Extract the (x, y) coordinate from the center of the cell holding the provided text.  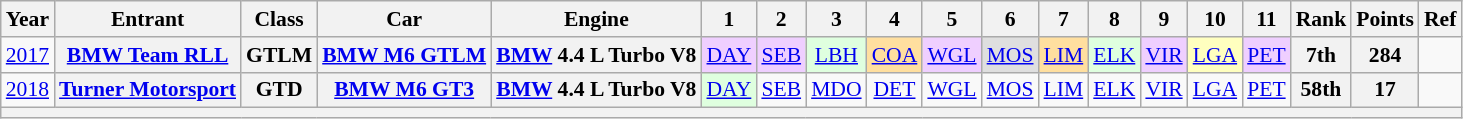
7th (1322, 55)
284 (1385, 55)
BMW Team RLL (148, 55)
2 (781, 19)
LBH (836, 55)
Turner Motorsport (148, 90)
Class (279, 19)
2017 (28, 55)
8 (1114, 19)
3 (836, 19)
1 (728, 19)
58th (1322, 90)
Year (28, 19)
MDO (836, 90)
5 (952, 19)
6 (1010, 19)
COA (895, 55)
Rank (1322, 19)
GTD (279, 90)
GTLM (279, 55)
17 (1385, 90)
Car (404, 19)
Engine (596, 19)
Entrant (148, 19)
DET (895, 90)
Ref (1440, 19)
BMW M6 GT3 (404, 90)
10 (1215, 19)
9 (1164, 19)
4 (895, 19)
11 (1266, 19)
7 (1064, 19)
Points (1385, 19)
BMW M6 GTLM (404, 55)
2018 (28, 90)
